Identify which cell holds the provided text, then report its (X, Y) central coordinate. 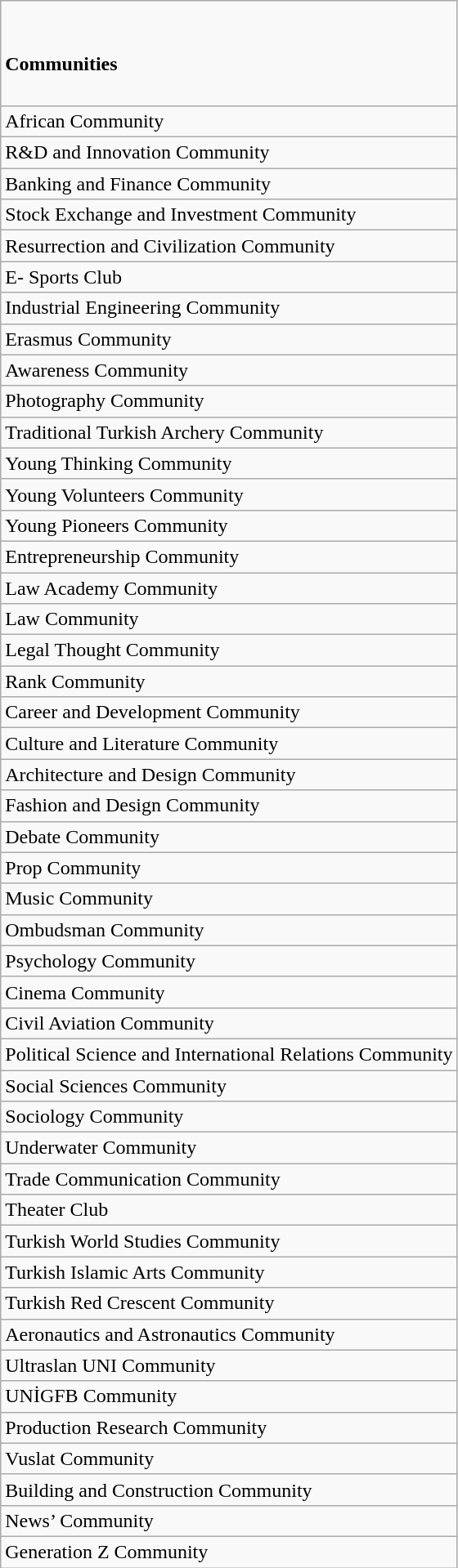
Architecture and Design Community (229, 775)
Aeronautics and Astronautics Community (229, 1334)
Theater Club (229, 1210)
Vuslat Community (229, 1459)
Rank Community (229, 681)
Generation Z Community (229, 1552)
Turkish Islamic Arts Community (229, 1272)
Prop Community (229, 868)
Social Sciences Community (229, 1086)
Production Research Community (229, 1427)
Law Community (229, 619)
Psychology Community (229, 961)
African Community (229, 122)
Stock Exchange and Investment Community (229, 215)
R&D and Innovation Community (229, 153)
Culture and Literature Community (229, 744)
Turkish Red Crescent Community (229, 1303)
Building and Construction Community (229, 1490)
Young Pioneers Community (229, 525)
Civil Aviation Community (229, 1023)
Photography Community (229, 401)
Turkish World Studies Community (229, 1241)
Political Science and International Relations Community (229, 1054)
Music Community (229, 899)
Cinema Community (229, 992)
Trade Communication Community (229, 1179)
Career and Development Community (229, 713)
Fashion and Design Community (229, 806)
Legal Thought Community (229, 650)
Debate Community (229, 837)
Erasmus Community (229, 339)
Traditional Turkish Archery Community (229, 432)
Industrial Engineering Community (229, 308)
Law Academy Community (229, 588)
Banking and Finance Community (229, 184)
Communities (229, 54)
E- Sports Club (229, 277)
Awareness Community (229, 370)
Ultraslan UNI Community (229, 1365)
News’ Community (229, 1521)
Young Volunteers Community (229, 494)
Sociology Community (229, 1117)
Ombudsman Community (229, 930)
Underwater Community (229, 1148)
UNİGFB Community (229, 1396)
Young Thinking Community (229, 463)
Resurrection and Civilization Community (229, 246)
Entrepreneurship Community (229, 556)
